For the text-containing cell, return its midpoint in [x, y] coordinate format. 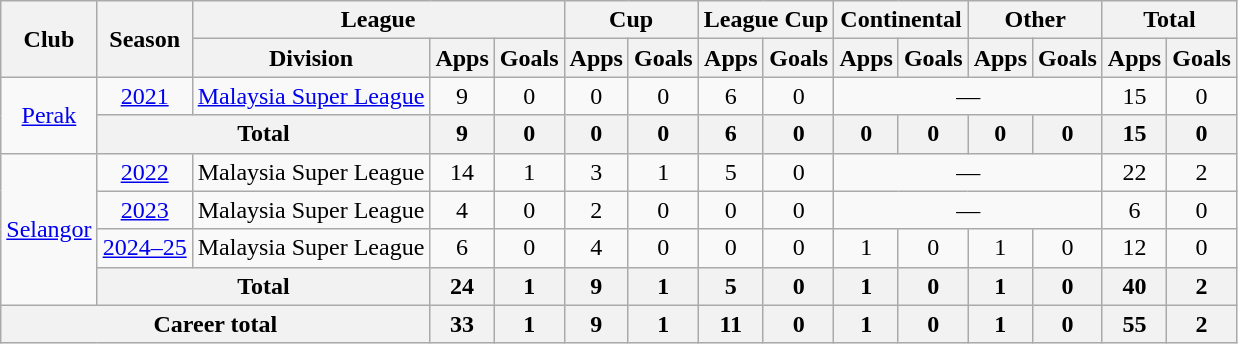
55 [1134, 324]
33 [462, 324]
Continental [901, 20]
Career total [216, 324]
Other [1035, 20]
League [378, 20]
Cup [631, 20]
11 [730, 324]
Selangor [49, 229]
2023 [144, 210]
22 [1134, 172]
Season [144, 39]
40 [1134, 286]
12 [1134, 248]
Perak [49, 115]
Club [49, 39]
14 [462, 172]
3 [596, 172]
2022 [144, 172]
24 [462, 286]
Division [311, 58]
2024–25 [144, 248]
League Cup [766, 20]
2021 [144, 96]
